Search for the cell housing the specified text and yield its [X, Y] center coordinate. 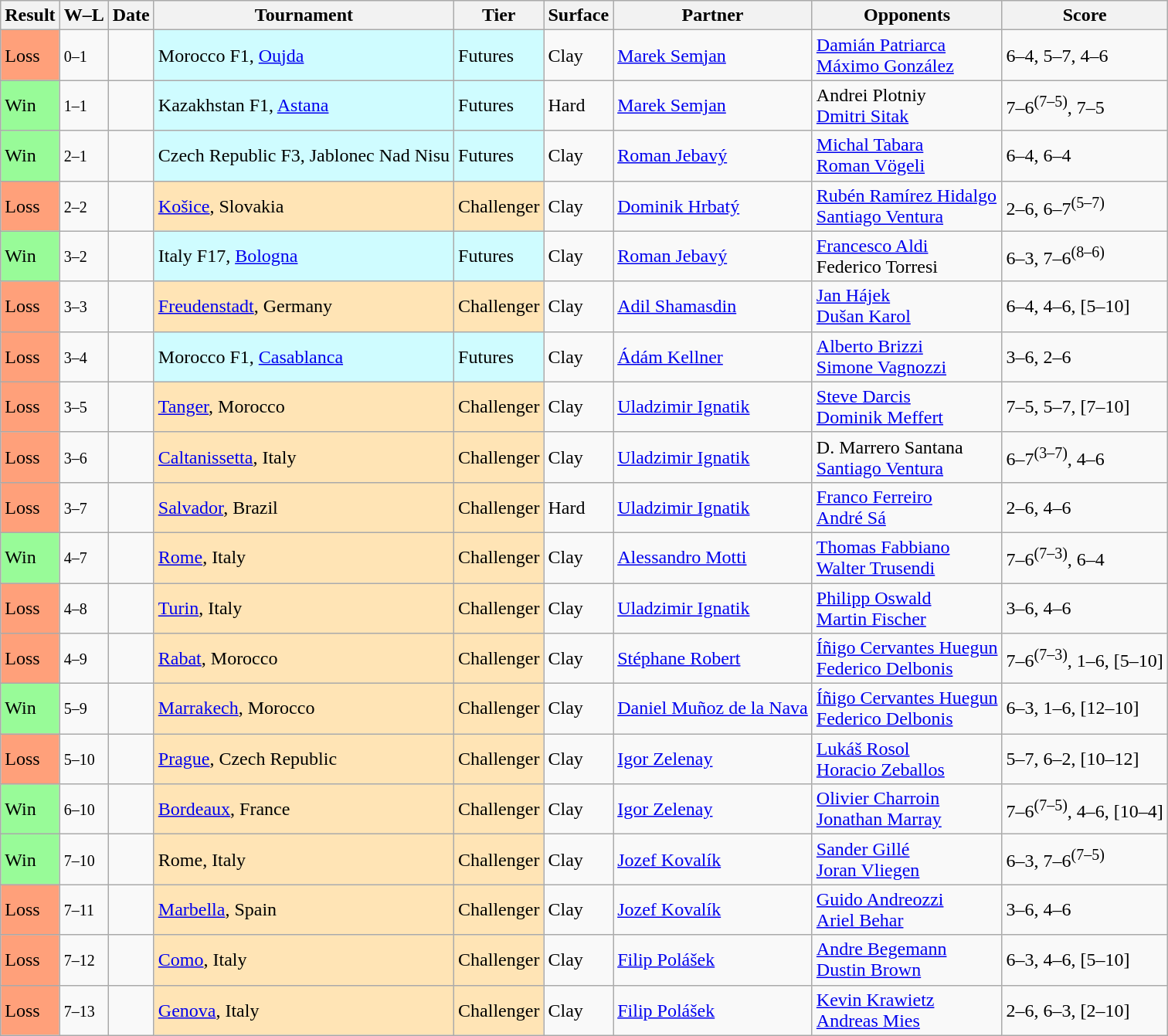
Morocco F1, Oujda [304, 56]
4–9 [83, 658]
Prague, Czech Republic [304, 759]
Tier [499, 15]
7–10 [83, 859]
Opponents [907, 15]
5–10 [83, 759]
Stéphane Robert [713, 658]
Kevin Krawietz Andreas Mies [907, 1011]
3–5 [83, 406]
Michal Tabara Roman Vögeli [907, 156]
Franco Ferreiro André Sá [907, 507]
Freudenstadt, Germany [304, 306]
Czech Republic F3, Jablonec Nad Nisu [304, 156]
5–7, 6–2, [10–12] [1085, 759]
3–2 [83, 256]
2–2 [83, 206]
Bordeaux, France [304, 810]
Score [1085, 15]
Andre Begemann Dustin Brown [907, 960]
3–4 [83, 357]
Thomas Fabbiano Walter Trusendi [907, 558]
6–4, 6–4 [1085, 156]
Turin, Italy [304, 607]
7–13 [83, 1011]
Košice, Slovakia [304, 206]
Tanger, Morocco [304, 406]
7–11 [83, 910]
7–6(7–3), 1–6, [5–10] [1085, 658]
5–9 [83, 709]
Steve Darcis Dominik Meffert [907, 406]
Alessandro Motti [713, 558]
6–10 [83, 810]
2–6, 6–7(5–7) [1085, 206]
Philipp Oswald Martin Fischer [907, 607]
Alberto Brizzi Simone Vagnozzi [907, 357]
7–6(7–5), 4–6, [10–4] [1085, 810]
Francesco Aldi Federico Torresi [907, 256]
6–4, 5–7, 4–6 [1085, 56]
Tournament [304, 15]
2–1 [83, 156]
Rubén Ramírez Hidalgo Santiago Ventura [907, 206]
Olivier Charroin Jonathan Marray [907, 810]
7–6(7–5), 7–5 [1085, 105]
2–6, 4–6 [1085, 507]
Genova, Italy [304, 1011]
7–5, 5–7, [7–10] [1085, 406]
Lukáš Rosol Horacio Zeballos [907, 759]
Result [30, 15]
0–1 [83, 56]
7–6(7–3), 6–4 [1085, 558]
Partner [713, 15]
Daniel Muñoz de la Nava [713, 709]
Surface [579, 15]
W–L [83, 15]
Andrei Plotniy Dmitri Sitak [907, 105]
Kazakhstan F1, Astana [304, 105]
Marbella, Spain [304, 910]
3–6 [83, 457]
Morocco F1, Casablanca [304, 357]
Dominik Hrbatý [713, 206]
Caltanissetta, Italy [304, 457]
Como, Italy [304, 960]
1–1 [83, 105]
Ádám Kellner [713, 357]
Jan Hájek Dušan Karol [907, 306]
Rabat, Morocco [304, 658]
Damián Patriarca Máximo González [907, 56]
3–3 [83, 306]
Marrakech, Morocco [304, 709]
4–7 [83, 558]
Italy F17, Bologna [304, 256]
Date [131, 15]
3–7 [83, 507]
6–3, 7–6(7–5) [1085, 859]
6–3, 7–6(8–6) [1085, 256]
6–3, 4–6, [5–10] [1085, 960]
6–4, 4–6, [5–10] [1085, 306]
6–3, 1–6, [12–10] [1085, 709]
6–7(3–7), 4–6 [1085, 457]
2–6, 6–3, [2–10] [1085, 1011]
Salvador, Brazil [304, 507]
D. Marrero Santana Santiago Ventura [907, 457]
4–8 [83, 607]
3–6, 2–6 [1085, 357]
7–12 [83, 960]
Adil Shamasdin [713, 306]
Sander Gillé Joran Vliegen [907, 859]
Guido Andreozzi Ariel Behar [907, 910]
